Return the [X, Y] coordinate for the center point of the cell that contains the specified text.  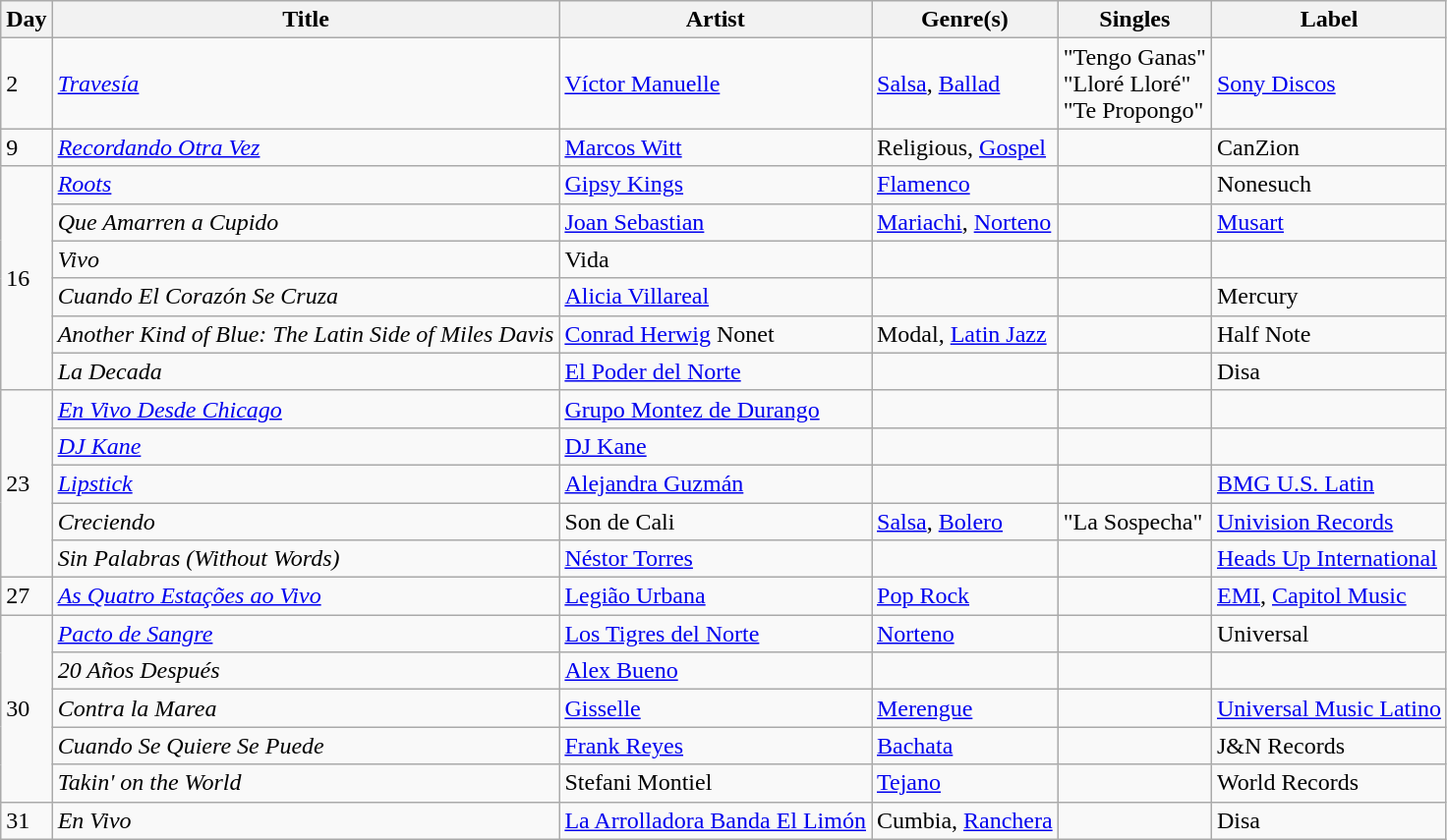
La Arrolladora Banda El Limón [716, 820]
Universal Music Latino [1329, 708]
Genre(s) [964, 20]
23 [27, 483]
31 [27, 820]
BMG U.S. Latin [1329, 483]
Travesía [306, 84]
Cuando Se Quiere Se Puede [306, 746]
Norteno [964, 634]
La Decada [306, 371]
Salsa, Ballad [964, 84]
Legião Urbana [716, 596]
"La Sospecha" [1134, 522]
Cumbia, Ranchera [964, 820]
Joan Sebastian [716, 222]
Salsa, Bolero [964, 522]
Gisselle [716, 708]
Religious, Gospel [964, 147]
20 Años Después [306, 671]
World Records [1329, 783]
Frank Reyes [716, 746]
Another Kind of Blue: The Latin Side of Miles Davis [306, 334]
Artist [716, 20]
Conrad Herwig Nonet [716, 334]
Son de Cali [716, 522]
Néstor Torres [716, 559]
Nonesuch [1329, 185]
J&N Records [1329, 746]
Cuando El Corazón Se Cruza [306, 297]
Grupo Montez de Durango [716, 409]
Alejandra Guzmán [716, 483]
16 [27, 278]
Bachata [964, 746]
2 [27, 84]
Singles [1134, 20]
Modal, Latin Jazz [964, 334]
Marcos Witt [716, 147]
Sony Discos [1329, 84]
Day [27, 20]
En Vivo Desde Chicago [306, 409]
Heads Up International [1329, 559]
As Quatro Estações ao Vivo [306, 596]
Lipstick [306, 483]
9 [27, 147]
Universal [1329, 634]
Tejano [964, 783]
Mercury [1329, 297]
Title [306, 20]
Musart [1329, 222]
Pop Rock [964, 596]
27 [27, 596]
Univision Records [1329, 522]
Half Note [1329, 334]
Mariachi, Norteno [964, 222]
Los Tigres del Norte [716, 634]
"Tengo Ganas""Lloré Lloré""Te Propongo" [1134, 84]
Que Amarren a Cupido [306, 222]
Creciendo [306, 522]
EMI, Capitol Music [1329, 596]
Stefani Montiel [716, 783]
Víctor Manuelle [716, 84]
El Poder del Norte [716, 371]
Vida [716, 259]
Sin Palabras (Without Words) [306, 559]
En Vivo [306, 820]
Label [1329, 20]
Vivo [306, 259]
Recordando Otra Vez [306, 147]
30 [27, 708]
Merengue [964, 708]
Alicia Villareal [716, 297]
Takin' on the World [306, 783]
Pacto de Sangre [306, 634]
CanZion [1329, 147]
Flamenco [964, 185]
Contra la Marea [306, 708]
Gipsy Kings [716, 185]
Alex Bueno [716, 671]
Roots [306, 185]
